Extract the (X, Y) coordinate from the center of the cell holding the provided text.  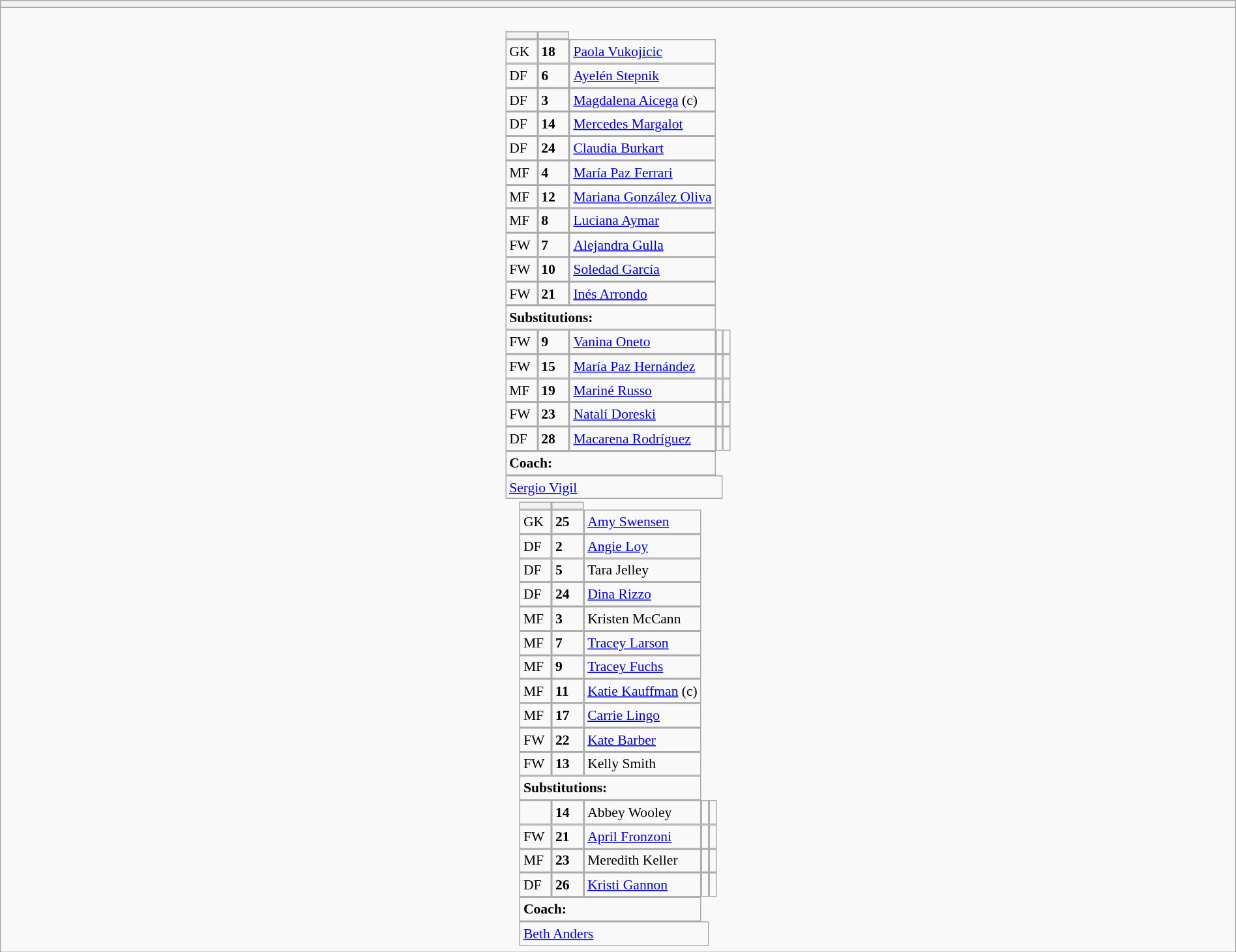
Dina Rizzo (642, 595)
10 (553, 269)
Angie Loy (642, 546)
María Paz Ferrari (643, 172)
Kate Barber (642, 739)
Paola Vukojicic (643, 51)
Inés Arrondo (643, 293)
Meredith Keller (642, 861)
26 (567, 884)
Soledad García (643, 269)
Ayelén Stepnik (643, 76)
22 (567, 739)
6 (553, 76)
18 (553, 51)
2 (567, 546)
28 (553, 438)
Alejandra Gulla (643, 245)
Kelly Smith (642, 764)
11 (567, 691)
Kristen McCann (642, 618)
Mercedes Margalot (643, 124)
April Fronzoni (642, 836)
Mariana González Oliva (643, 197)
17 (567, 716)
Carrie Lingo (642, 716)
13 (567, 764)
Tracey Larson (642, 643)
Natalí Doreski (643, 415)
Luciana Aymar (643, 220)
Abbey Wooley (642, 812)
Beth Anders (614, 934)
Sergio Vigil (614, 488)
María Paz Hernández (643, 366)
15 (553, 366)
19 (553, 390)
4 (553, 172)
Tara Jelley (642, 570)
5 (567, 570)
Katie Kauffman (c) (642, 691)
Claudia Burkart (643, 149)
Kristi Gannon (642, 884)
25 (567, 522)
Tracey Fuchs (642, 666)
12 (553, 197)
Macarena Rodríguez (643, 438)
Vanina Oneto (643, 342)
8 (553, 220)
Amy Swensen (642, 522)
Magdalena Aicega (c) (643, 100)
Mariné Russo (643, 390)
